Scan for the cell matching the given text and deliver its [X, Y] coordinate at center. 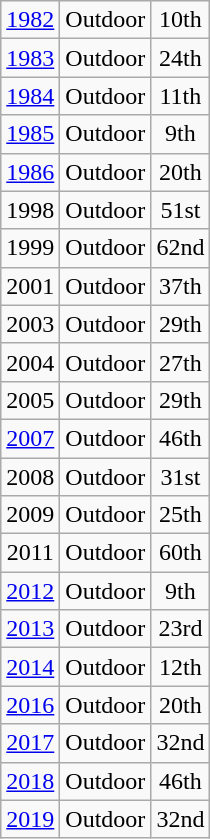
23rd [180, 629]
27th [180, 362]
2004 [30, 362]
2018 [30, 781]
2013 [30, 629]
1999 [30, 248]
1998 [30, 210]
2005 [30, 400]
51st [180, 210]
2003 [30, 324]
10th [180, 20]
31st [180, 477]
24th [180, 58]
25th [180, 515]
60th [180, 553]
2016 [30, 705]
11th [180, 96]
1982 [30, 20]
1986 [30, 172]
2014 [30, 667]
2019 [30, 819]
12th [180, 667]
2017 [30, 743]
2012 [30, 591]
2011 [30, 553]
2001 [30, 286]
1984 [30, 96]
62nd [180, 248]
37th [180, 286]
1983 [30, 58]
2009 [30, 515]
1985 [30, 134]
2007 [30, 438]
2008 [30, 477]
